Provide the (x, y) coordinate of the cell's center where the given text is located.  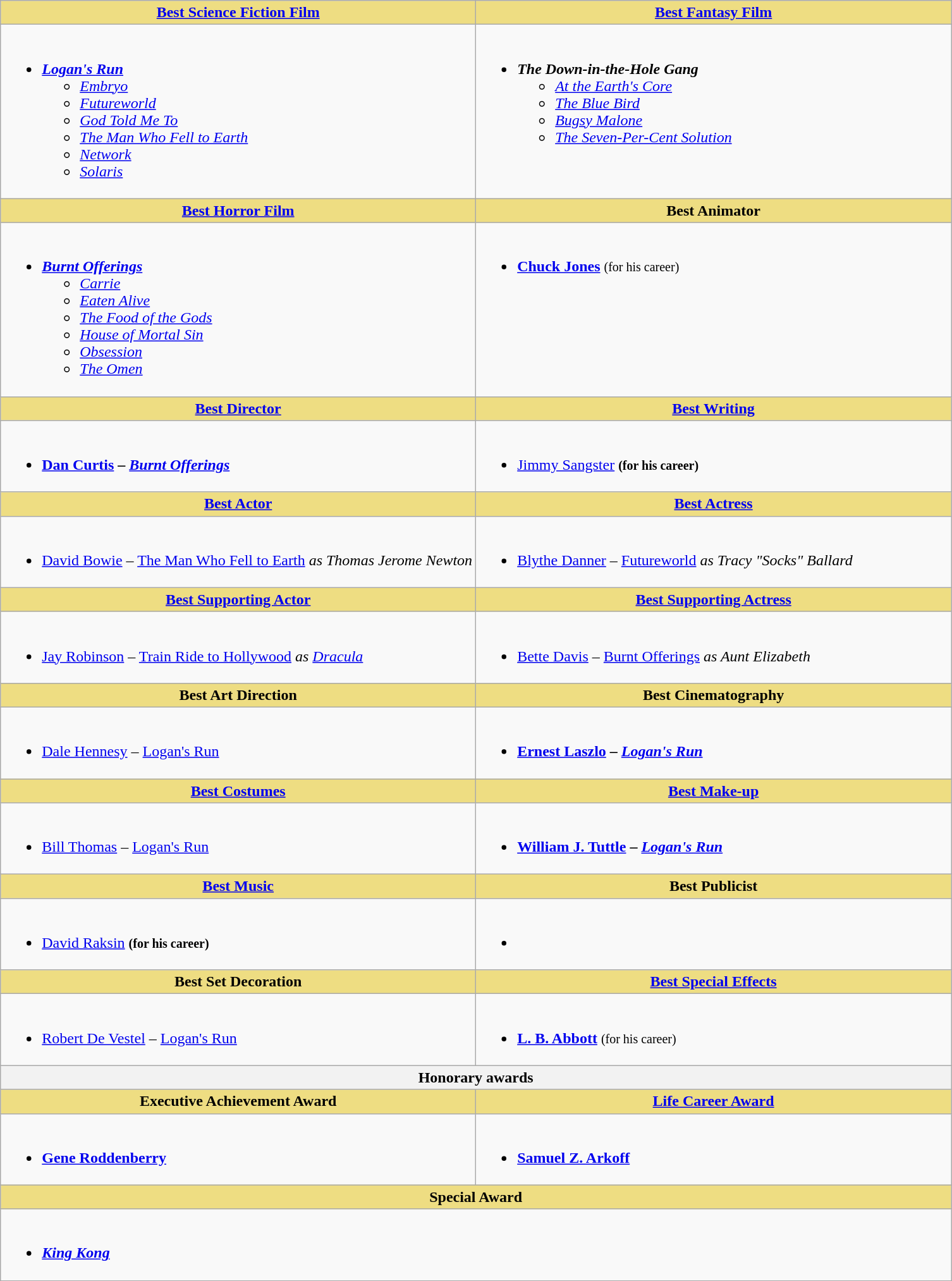
William J. Tuttle – Logan's Run (714, 838)
The Down-in-the-Hole GangAt the Earth's CoreThe Blue BirdBugsy MaloneThe Seven-Per-Cent Solution (714, 111)
Burnt OfferingsCarrieEaten AliveThe Food of the GodsHouse of Mortal SinObsessionThe Omen (238, 310)
Dale Hennesy – Logan's Run (238, 742)
Best Publicist (714, 886)
Samuel Z. Arkoff (714, 1149)
Best Music (238, 886)
Bette Davis – Burnt Offerings as Aunt Elizabeth (714, 647)
Best Writing (714, 408)
Jimmy Sangster (for his career) (714, 457)
Jay Robinson – Train Ride to Hollywood as Dracula (238, 647)
Best Art Direction (238, 695)
Gene Roddenberry (238, 1149)
Logan's RunEmbryoFutureworld God Told Me ToThe Man Who Fell to EarthNetworkSolaris (238, 111)
King Kong (476, 1244)
Best Science Fiction Film (238, 13)
Best Set Decoration (238, 982)
L. B. Abbott (for his career) (714, 1029)
Best Cinematography (714, 695)
Best Supporting Actress (714, 599)
Executive Achievement Award (238, 1101)
Life Career Award (714, 1101)
Robert De Vestel – Logan's Run (238, 1029)
Chuck Jones (for his career) (714, 310)
Best Actor (238, 504)
Best Special Effects (714, 982)
Best Director (238, 408)
Dan Curtis – Burnt Offerings (238, 457)
Best Make-up (714, 791)
Bill Thomas – Logan's Run (238, 838)
Best Costumes (238, 791)
Best Actress (714, 504)
Special Award (476, 1197)
Best Fantasy Film (714, 13)
Ernest Laszlo – Logan's Run (714, 742)
Best Animator (714, 211)
Best Supporting Actor (238, 599)
David Bowie – The Man Who Fell to Earth as Thomas Jerome Newton (238, 551)
Honorary awards (476, 1077)
Blythe Danner – Futureworld as Tracy "Socks" Ballard (714, 551)
Best Horror Film (238, 211)
David Raksin (for his career) (238, 935)
